Pinpoint the cell where the given text exists, returning its (x, y) midpoint coordinate. 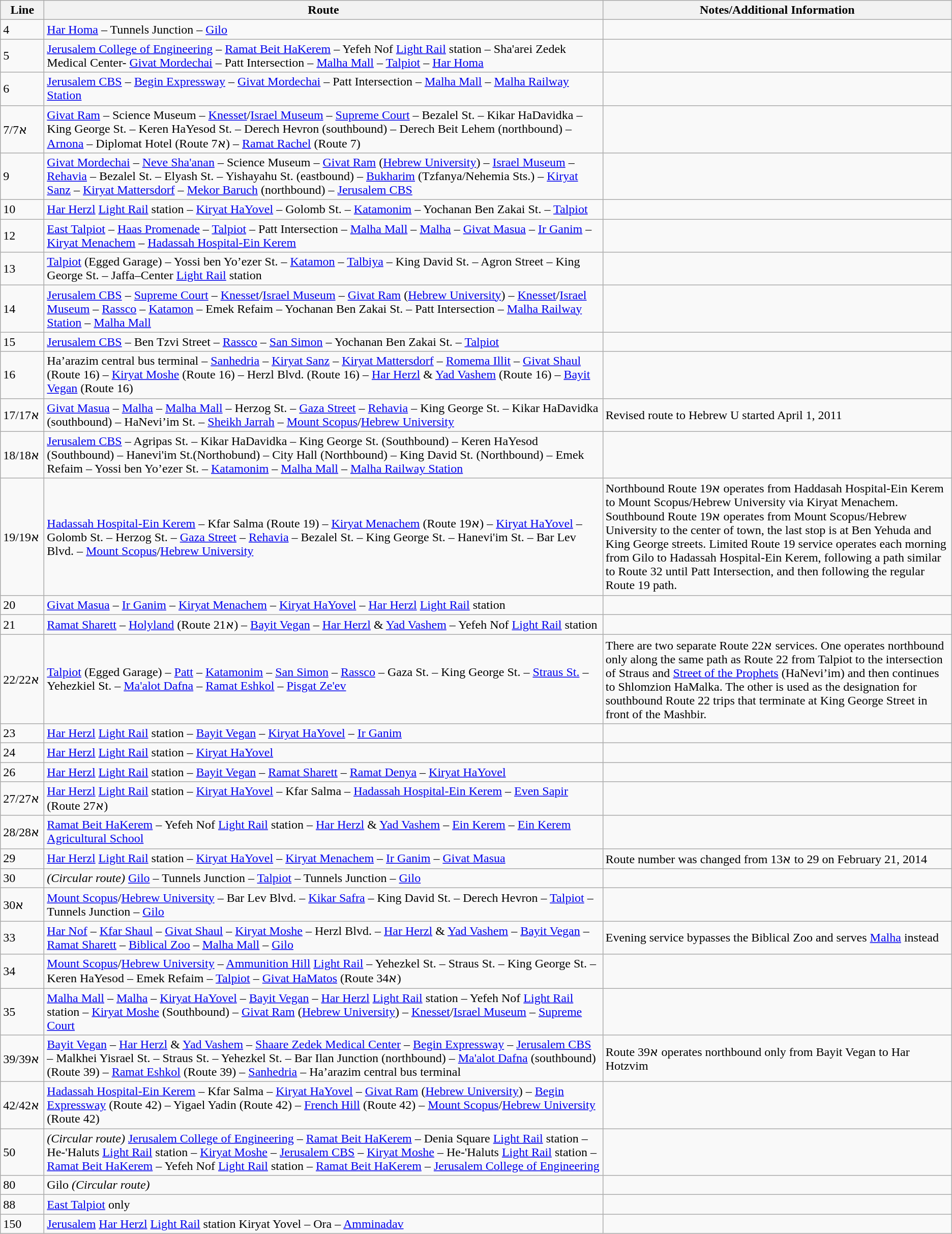
24 (22, 752)
Har Herzl Light Rail station – Bayit Vegan – Kiryat HaYovel – Ir Ganim (323, 733)
Ramat Sharett – Holyland (Route 21א) – Bayit Vegan – Har Herzl & Yad Vashem – Yefeh Nof Light Rail station (323, 625)
50 (22, 1152)
East Talpiot only (323, 1204)
17/17א (22, 415)
Har Herzl Light Rail station – Bayit Vegan – Ramat Sharett – Ramat Denya – Kiryat HaYovel (323, 772)
22/22א (22, 680)
27/27א (22, 799)
29 (22, 859)
15 (22, 342)
39/39א (22, 1059)
Ramat Beit HaKerem – Yefeh Nof Light Rail station – Har Herzl & Yad Vashem – Ein Kerem – Ein Kerem Agricultural School (323, 832)
(Circular route) Gilo – Tunnels Junction – Talpiot – Tunnels Junction – Gilo (323, 878)
Har Herzl Light Rail station – Kiryat HaYovel – Kiryat Menachem – Ir Ganim – Givat Masua (323, 859)
Har Herzl Light Rail station – Kiryat HaYovel – Kfar Salma – Hadassah Hospital-Ein Kerem – Even Sapir (Route 27א) (323, 799)
Line (22, 10)
Notes/Additional Information (777, 10)
Jerusalem CBS – Begin Expressway – Givat Mordechai – Patt Intersection – Malha Mall – Malha Railway Station (323, 89)
Givat Masua – Ir Ganim – Kiryat Menachem – Kiryat HaYovel – Har Herzl Light Rail station (323, 605)
23 (22, 733)
34 (22, 972)
Har Herzl Light Rail station – Kiryat HaYovel – Golomb St. – Katamonim – Yochanan Ben Zakai St. – Talpiot (323, 210)
10 (22, 210)
5 (22, 56)
35 (22, 1011)
Har Herzl Light Rail station – Kiryat HaYovel (323, 752)
18/18א (22, 455)
80 (22, 1185)
150 (22, 1224)
12 (22, 236)
26 (22, 772)
7/7א (22, 129)
30 (22, 878)
Route 39א operates northbound only from Bayit Vegan to Har Hotzvim (777, 1059)
Jerusalem Har Herzl Light Rail station Kiryat Yovel – Ora – Amminadav (323, 1224)
20 (22, 605)
Gilo (Circular route) (323, 1185)
Har Homa – Tunnels Junction – Gilo (323, 30)
9 (22, 177)
Mount Scopus/Hebrew University – Bar Lev Blvd. – Kikar Safra – King David St. – Derech Hevron – Talpiot – Tunnels Junction – Gilo (323, 904)
42/42א (22, 1105)
Route number was changed from 13א to 29 on February 21, 2014 (777, 859)
16 (22, 375)
30א (22, 904)
4 (22, 30)
33 (22, 938)
Jerusalem CBS – Ben Tzvi Street – Rassco – San Simon – Yochanan Ben Zakai St. – Talpiot (323, 342)
Evening service bypasses the Biblical Zoo and serves Malha instead (777, 938)
28/28א (22, 832)
6 (22, 89)
88 (22, 1204)
Route (323, 10)
19/19א (22, 537)
13 (22, 269)
21 (22, 625)
Revised route to Hebrew U started April 1, 2011 (777, 415)
14 (22, 309)
